Capture the cell that displays the provided text and extract its [x, y] central coordinate. 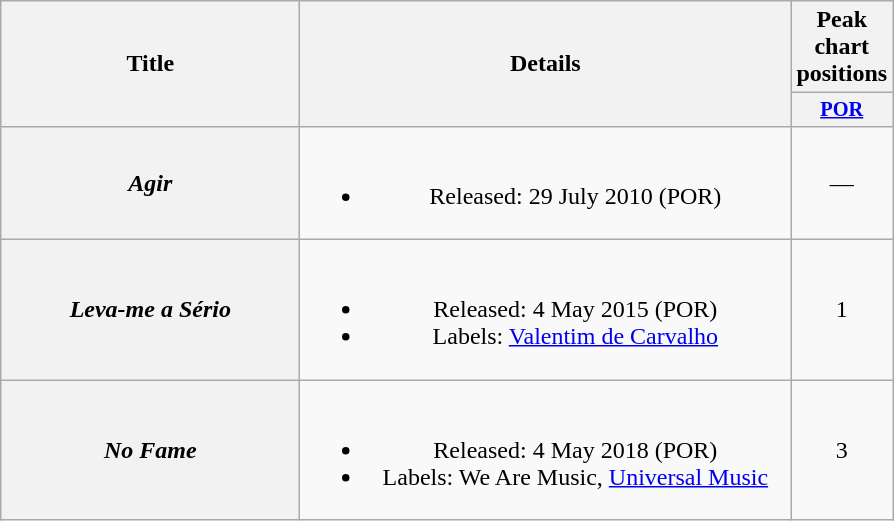
3 [842, 450]
Released: 29 July 2010 (POR) [546, 182]
Details [546, 64]
Peak chart positions [842, 47]
Released: 4 May 2015 (POR)Labels: Valentim de Carvalho [546, 310]
POR [842, 110]
— [842, 182]
1 [842, 310]
Released: 4 May 2018 (POR)Labels: We Are Music, Universal Music [546, 450]
No Fame [150, 450]
Leva-me a Sério [150, 310]
Title [150, 64]
Agir [150, 182]
